Scan for the cell matching the given text and deliver its [x, y] coordinate at center. 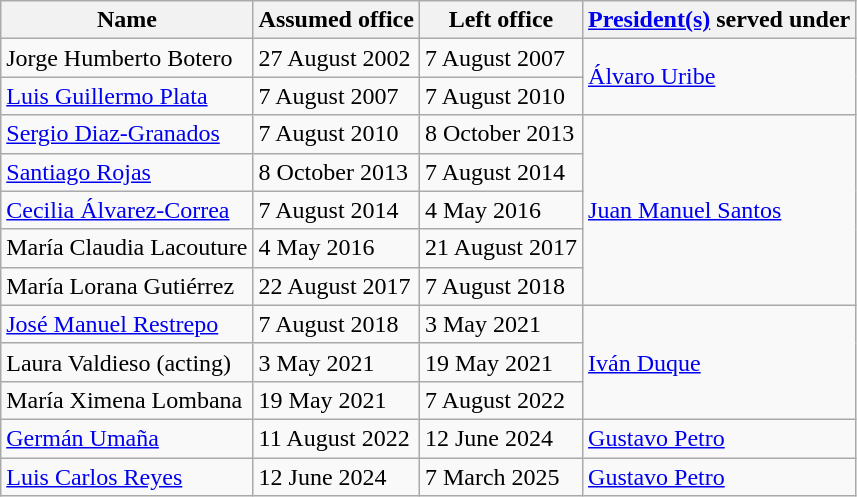
27 August 2002 [336, 58]
Left office [500, 20]
María Claudia Lacouture [127, 248]
Germán Umaña [127, 438]
Laura Valdieso (acting) [127, 362]
11 August 2022 [336, 438]
Name [127, 20]
María Lorana Gutiérrez [127, 286]
21 August 2017 [500, 248]
Luis Guillermo Plata [127, 96]
22 August 2017 [336, 286]
Santiago Rojas [127, 172]
Cecilia Álvarez-Correa [127, 210]
7 August 2022 [500, 400]
7 March 2025 [500, 477]
Luis Carlos Reyes [127, 477]
Assumed office [336, 20]
Sergio Diaz-Granados [127, 134]
Jorge Humberto Botero [127, 58]
José Manuel Restrepo [127, 324]
President(s) served under [720, 20]
Iván Duque [720, 362]
Juan Manuel Santos [720, 210]
Álvaro Uribe [720, 77]
María Ximena Lombana [127, 400]
